Locate the cell with the specified text and output its (x, y) center coordinate. 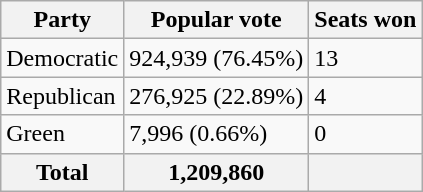
276,925 (22.89%) (216, 96)
13 (366, 58)
1,209,860 (216, 172)
Popular vote (216, 20)
924,939 (76.45%) (216, 58)
Party (62, 20)
4 (366, 96)
Seats won (366, 20)
Republican (62, 96)
Total (62, 172)
Green (62, 134)
0 (366, 134)
Democratic (62, 58)
7,996 (0.66%) (216, 134)
